Capture the cell that displays the provided text and extract its (X, Y) central coordinate. 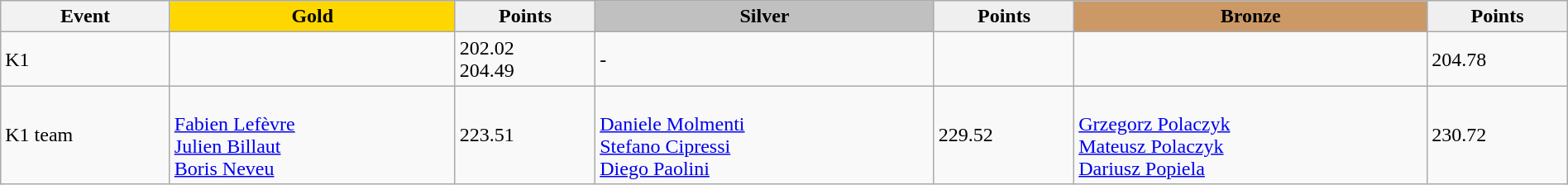
Event (86, 17)
Fabien LefèvreJulien BillautBoris Neveu (313, 135)
Bronze (1250, 17)
223.51 (524, 135)
229.52 (1004, 135)
Gold (313, 17)
Grzegorz PolaczykMateusz PolaczykDariusz Popiela (1250, 135)
202.02204.49 (524, 59)
K1 (86, 59)
204.78 (1497, 59)
- (765, 59)
230.72 (1497, 135)
Silver (765, 17)
Daniele MolmentiStefano CipressiDiego Paolini (765, 135)
K1 team (86, 135)
